Determine the [x, y] coordinate at the center of the cell enclosing the given text.  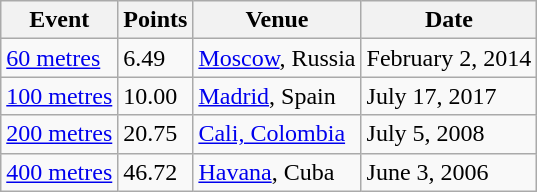
100 metres [60, 96]
46.72 [156, 172]
Date [449, 20]
200 metres [60, 134]
July 5, 2008 [449, 134]
July 17, 2017 [449, 96]
10.00 [156, 96]
20.75 [156, 134]
Cali, Colombia [277, 134]
Madrid, Spain [277, 96]
400 metres [60, 172]
Moscow, Russia [277, 58]
60 metres [60, 58]
Points [156, 20]
Event [60, 20]
February 2, 2014 [449, 58]
June 3, 2006 [449, 172]
Havana, Cuba [277, 172]
6.49 [156, 58]
Venue [277, 20]
